Identify which cell holds the provided text, then report its (x, y) central coordinate. 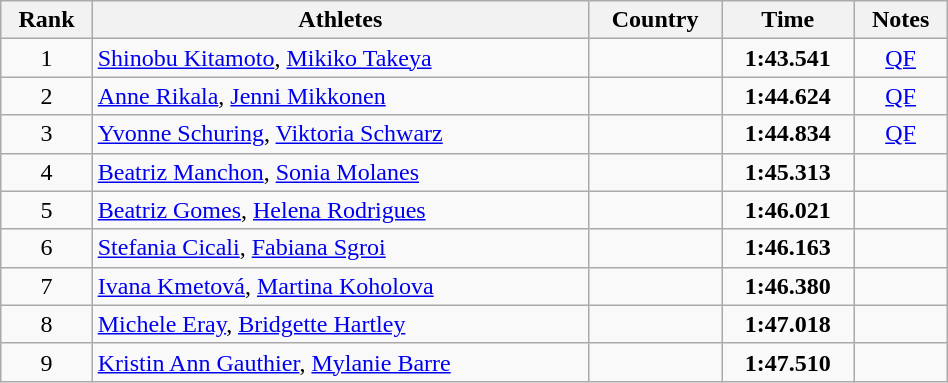
1:45.313 (788, 172)
1:43.541 (788, 58)
Rank (46, 20)
7 (46, 286)
3 (46, 134)
9 (46, 362)
Country (654, 20)
1:47.510 (788, 362)
Time (788, 20)
Athletes (340, 20)
1:46.021 (788, 210)
Yvonne Schuring, Viktoria Schwarz (340, 134)
1:47.018 (788, 324)
1:44.624 (788, 96)
6 (46, 248)
Michele Eray, Bridgette Hartley (340, 324)
Notes (900, 20)
2 (46, 96)
Beatriz Gomes, Helena Rodrigues (340, 210)
1:46.380 (788, 286)
1:44.834 (788, 134)
Shinobu Kitamoto, Mikiko Takeya (340, 58)
Beatriz Manchon, Sonia Molanes (340, 172)
1:46.163 (788, 248)
1 (46, 58)
8 (46, 324)
Stefania Cicali, Fabiana Sgroi (340, 248)
Kristin Ann Gauthier, Mylanie Barre (340, 362)
5 (46, 210)
Anne Rikala, Jenni Mikkonen (340, 96)
4 (46, 172)
Ivana Kmetová, Martina Koholova (340, 286)
